Extract the (x, y) coordinate from the center of the cell holding the provided text.  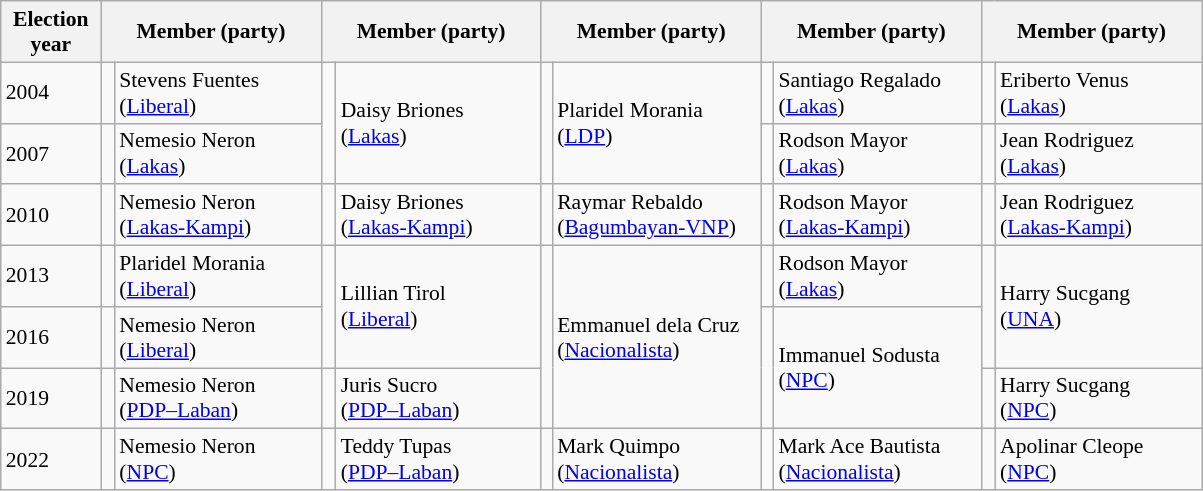
Jean Rodriguez(Lakas-Kampi) (1098, 216)
Daisy Briones(Lakas) (438, 123)
2016 (51, 338)
Raymar Rebaldo(Bagumbayan-VNP) (656, 216)
Plaridel Morania(Liberal) (218, 276)
2004 (51, 92)
Mark Quimpo(Nacionalista) (656, 460)
Stevens Fuentes(Liberal) (218, 92)
Nemesio Neron(PDP–Laban) (218, 398)
Nemesio Neron(Liberal) (218, 338)
Eriberto Venus(Lakas) (1098, 92)
Jean Rodriguez(Lakas) (1098, 154)
Immanuel Sodusta(NPC) (877, 368)
Teddy Tupas(PDP–Laban) (438, 460)
Harry Sucgang(UNA) (1098, 307)
Rodson Mayor(Lakas-Kampi) (877, 216)
Nemesio Neron(Lakas) (218, 154)
Mark Ace Bautista(Nacionalista) (877, 460)
2019 (51, 398)
Apolinar Cleope(NPC) (1098, 460)
2007 (51, 154)
Plaridel Morania(LDP) (656, 123)
Santiago Regalado(Lakas) (877, 92)
2010 (51, 216)
2022 (51, 460)
Nemesio Neron(Lakas-Kampi) (218, 216)
2013 (51, 276)
Lillian Tirol(Liberal) (438, 307)
Harry Sucgang(NPC) (1098, 398)
Electionyear (51, 32)
Juris Sucro(PDP–Laban) (438, 398)
Nemesio Neron(NPC) (218, 460)
Daisy Briones(Lakas-Kampi) (438, 216)
Emmanuel dela Cruz(Nacionalista) (656, 338)
